Scan for the cell matching the given text and deliver its (X, Y) coordinate at center. 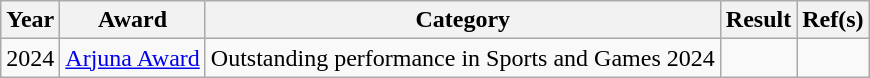
Result (758, 20)
Award (133, 20)
Ref(s) (833, 20)
Year (30, 20)
Outstanding performance in Sports and Games 2024 (462, 58)
Category (462, 20)
2024 (30, 58)
Arjuna Award (133, 58)
